Locate the cell with the specified text and output its (x, y) center coordinate. 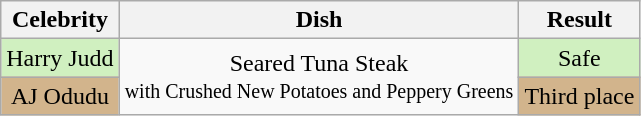
Third place (580, 96)
AJ Odudu (60, 96)
Result (580, 20)
Celebrity (60, 20)
Safe (580, 58)
Dish (319, 20)
Harry Judd (60, 58)
Seared Tuna Steakwith Crushed New Potatoes and Peppery Greens (319, 77)
